Scan for the cell matching the given text and deliver its (X, Y) coordinate at center. 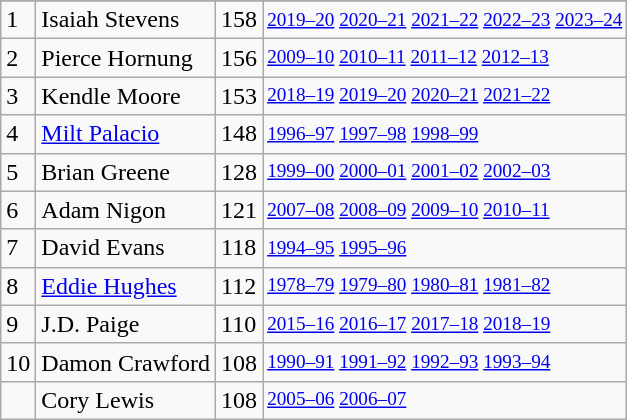
Brian Greene (126, 172)
1978–79 1979–80 1980–81 1981–82 (445, 286)
Damon Crawford (126, 362)
153 (240, 96)
2019–20 2020–21 2021–22 2022–23 2023–24 (445, 20)
7 (18, 248)
J.D. Paige (126, 324)
1994–95 1995–96 (445, 248)
2007–08 2008–09 2009–10 2010–11 (445, 210)
Cory Lewis (126, 400)
2005–06 2006–07 (445, 400)
10 (18, 362)
Eddie Hughes (126, 286)
8 (18, 286)
3 (18, 96)
2018–19 2019–20 2020–21 2021–22 (445, 96)
148 (240, 134)
118 (240, 248)
112 (240, 286)
158 (240, 20)
4 (18, 134)
2 (18, 58)
121 (240, 210)
156 (240, 58)
2009–10 2010–11 2011–12 2012–13 (445, 58)
128 (240, 172)
6 (18, 210)
David Evans (126, 248)
5 (18, 172)
110 (240, 324)
1996–97 1997–98 1998–99 (445, 134)
Pierce Hornung (126, 58)
Isaiah Stevens (126, 20)
1999–00 2000–01 2001–02 2002–03 (445, 172)
Adam Nigon (126, 210)
Milt Palacio (126, 134)
2015–16 2016–17 2017–18 2018–19 (445, 324)
9 (18, 324)
Kendle Moore (126, 96)
1 (18, 20)
1990–91 1991–92 1992–93 1993–94 (445, 362)
